Determine the (X, Y) coordinate at the center of the cell enclosing the given text.  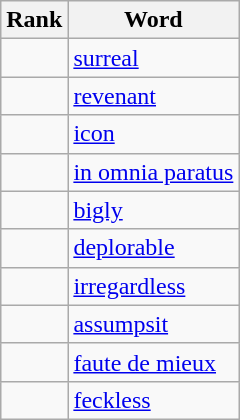
Word (154, 20)
surreal (154, 58)
icon (154, 134)
bigly (154, 210)
faute de mieux (154, 362)
revenant (154, 96)
in omnia paratus (154, 172)
deplorable (154, 248)
Rank (34, 20)
feckless (154, 400)
assumpsit (154, 324)
irregardless (154, 286)
